Return the (X, Y) coordinate for the center point of the cell that contains the specified text.  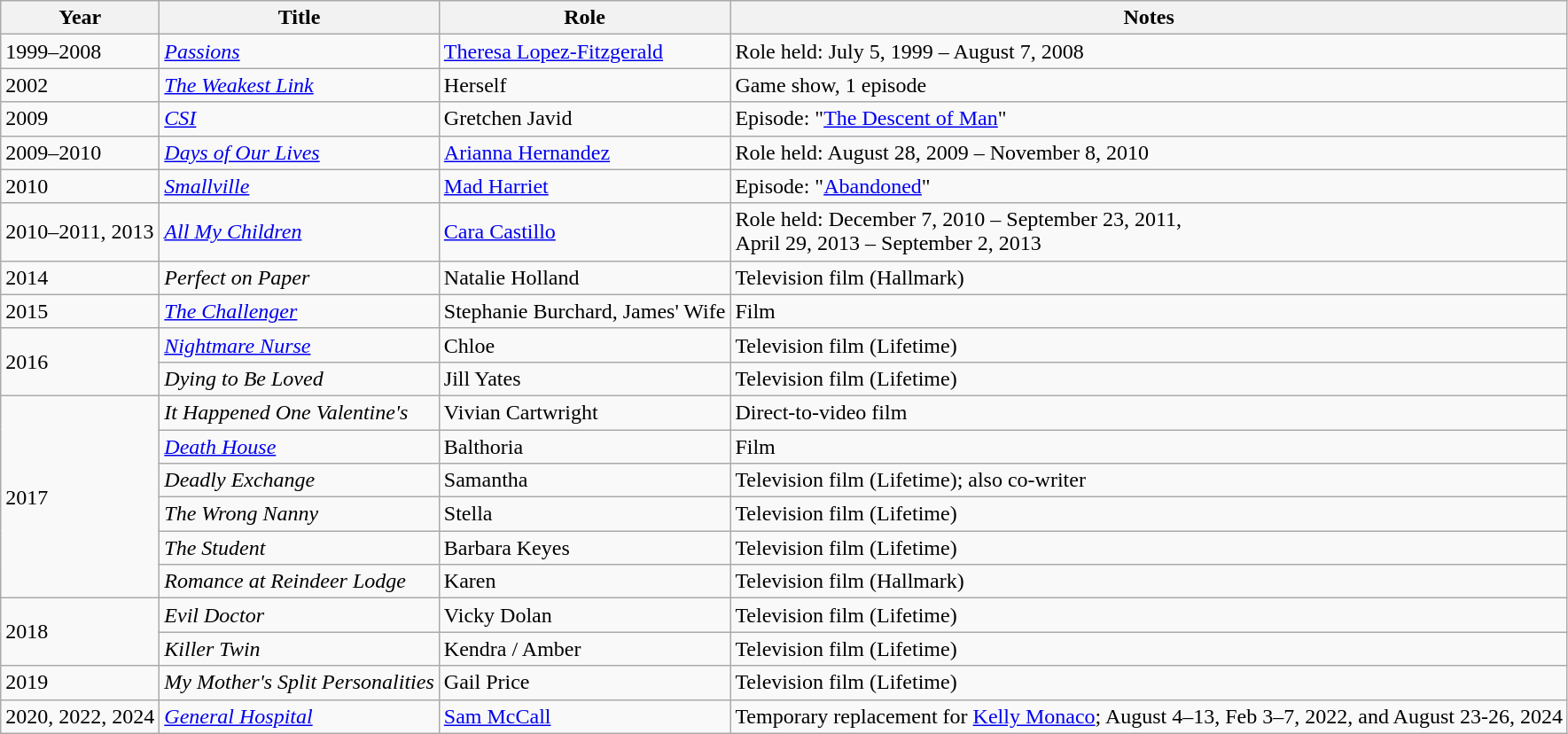
Nightmare Nurse (300, 345)
Jill Yates (585, 379)
The Weakest Link (300, 85)
Episode: "Abandoned" (1149, 186)
Vivian Cartwright (585, 412)
2017 (80, 496)
Natalie Holland (585, 277)
Romance at Reindeer Lodge (300, 582)
Stella (585, 514)
CSI (300, 119)
Role held: December 7, 2010 – September 23, 2011,April 29, 2013 – September 2, 2013 (1149, 232)
2019 (80, 683)
Evil Doctor (300, 615)
Notes (1149, 18)
Passions (300, 51)
2010–2011, 2013 (80, 232)
1999–2008 (80, 51)
Arianna Hernandez (585, 152)
Cara Castillo (585, 232)
Balthoria (585, 446)
Role held: July 5, 1999 – August 7, 2008 (1149, 51)
Death House (300, 446)
Stephanie Burchard, James' Wife (585, 311)
2016 (80, 362)
Theresa Lopez-Fitzgerald (585, 51)
Dying to Be Loved (300, 379)
Game show, 1 episode (1149, 85)
Role held: August 28, 2009 – November 8, 2010 (1149, 152)
General Hospital (300, 716)
Days of Our Lives (300, 152)
Chloe (585, 345)
Herself (585, 85)
Episode: "The Descent of Man" (1149, 119)
Samantha (585, 480)
2010 (80, 186)
Television film (Lifetime); also co-writer (1149, 480)
Barbara Keyes (585, 548)
It Happened One Valentine's (300, 412)
2018 (80, 632)
Vicky Dolan (585, 615)
Role (585, 18)
2009 (80, 119)
2009–2010 (80, 152)
2002 (80, 85)
Kendra / Amber (585, 649)
Killer Twin (300, 649)
2015 (80, 311)
The Student (300, 548)
Sam McCall (585, 716)
Karen (585, 582)
All My Children (300, 232)
2014 (80, 277)
Smallville (300, 186)
2020, 2022, 2024 (80, 716)
Year (80, 18)
Mad Harriet (585, 186)
Gail Price (585, 683)
Title (300, 18)
Gretchen Javid (585, 119)
Perfect on Paper (300, 277)
The Wrong Nanny (300, 514)
Direct-to-video film (1149, 412)
The Challenger (300, 311)
Deadly Exchange (300, 480)
Temporary replacement for Kelly Monaco; August 4–13, Feb 3–7, 2022, and August 23-26, 2024 (1149, 716)
My Mother's Split Personalities (300, 683)
